From the cell containing the given text, extract its center point as [X, Y] coordinate. 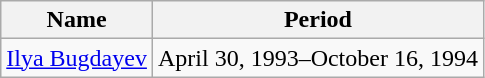
April 30, 1993–October 16, 1994 [318, 58]
Period [318, 20]
Name [77, 20]
Ilya Bugdayev [77, 58]
